Extract the (X, Y) coordinate from the center of the cell holding the provided text.  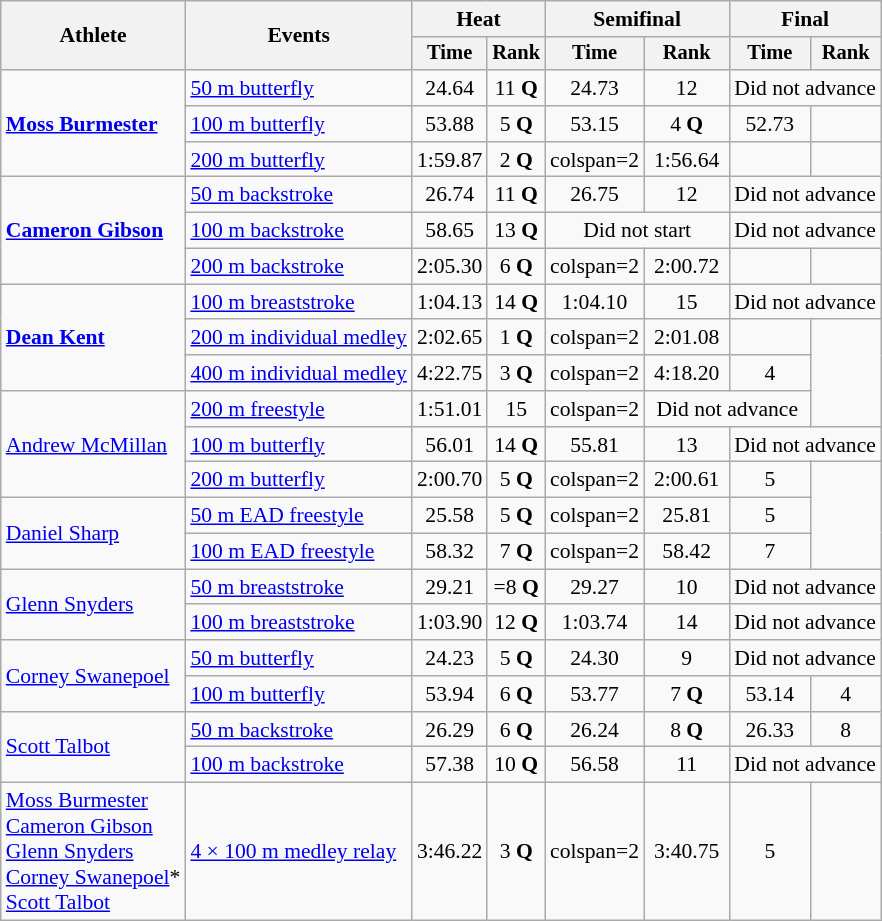
11 (686, 765)
100 m EAD freestyle (298, 552)
Events (298, 36)
3:40.75 (686, 852)
Daniel Sharp (94, 534)
57.38 (450, 765)
4:22.75 (450, 373)
26.74 (450, 195)
12 Q (516, 623)
13 Q (516, 231)
2:00.72 (686, 267)
1:59.87 (450, 160)
200 m individual medley (298, 338)
1:03.90 (450, 623)
24.23 (450, 658)
2:05.30 (450, 267)
10 (686, 587)
Corney Swanepoel (94, 676)
8 Q (686, 730)
26.24 (594, 730)
2 Q (516, 160)
58.65 (450, 231)
4 × 100 m medley relay (298, 852)
4 Q (686, 124)
55.81 (594, 445)
7 (770, 552)
1 Q (516, 338)
2:00.70 (450, 480)
Moss BurmesterCameron GibsonGlenn SnydersCorney Swanepoel*Scott Talbot (94, 852)
1:56.64 (686, 160)
Andrew McMillan (94, 444)
29.21 (450, 587)
24.73 (594, 88)
53.77 (594, 694)
52.73 (770, 124)
Cameron Gibson (94, 230)
53.15 (594, 124)
29.27 (594, 587)
26.75 (594, 195)
Heat (478, 19)
Scott Talbot (94, 748)
200 m freestyle (298, 409)
Final (805, 19)
1:04.10 (594, 302)
Athlete (94, 36)
=8 Q (516, 587)
Dean Kent (94, 338)
26.33 (770, 730)
2:01.08 (686, 338)
24.30 (594, 658)
24.64 (450, 88)
1:03.74 (594, 623)
1:04.13 (450, 302)
Glenn Snyders (94, 604)
4:18.20 (686, 373)
26.29 (450, 730)
50 m breaststroke (298, 587)
56.58 (594, 765)
53.14 (770, 694)
14 (686, 623)
Moss Burmester (94, 124)
Did not start (637, 231)
50 m EAD freestyle (298, 516)
13 (686, 445)
25.58 (450, 516)
9 (686, 658)
200 m backstroke (298, 267)
3:46.22 (450, 852)
10 Q (516, 765)
2:00.61 (686, 480)
25.81 (686, 516)
2:02.65 (450, 338)
53.94 (450, 694)
1:51.01 (450, 409)
8 (845, 730)
58.32 (450, 552)
58.42 (686, 552)
53.88 (450, 124)
Semifinal (637, 19)
56.01 (450, 445)
400 m individual medley (298, 373)
